Return (X, Y) of the center of cell containing provided text 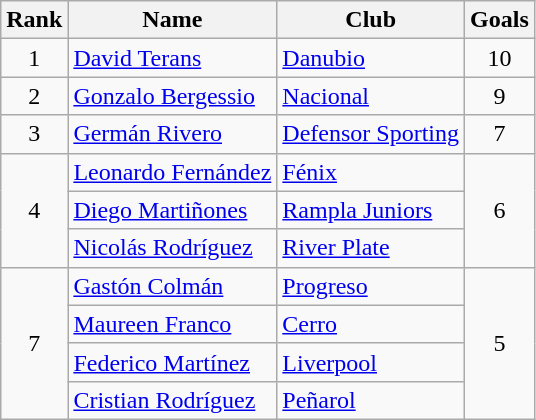
Cerro (371, 324)
Club (371, 20)
Maureen Franco (172, 324)
6 (500, 210)
Gastón Colmán (172, 286)
1 (34, 58)
Rampla Juniors (371, 210)
2 (34, 96)
Fénix (371, 172)
10 (500, 58)
Nicolás Rodríguez (172, 248)
Nacional (371, 96)
Federico Martínez (172, 362)
Germán Rivero (172, 134)
River Plate (371, 248)
Danubio (371, 58)
Cristian Rodríguez (172, 400)
David Terans (172, 58)
4 (34, 210)
Diego Martiñones (172, 210)
Gonzalo Bergessio (172, 96)
Defensor Sporting (371, 134)
5 (500, 343)
9 (500, 96)
Liverpool (371, 362)
Progreso (371, 286)
Goals (500, 20)
Rank (34, 20)
Leonardo Fernández (172, 172)
3 (34, 134)
Peñarol (371, 400)
Name (172, 20)
